Pinpoint the cell where the given text exists, returning its [x, y] midpoint coordinate. 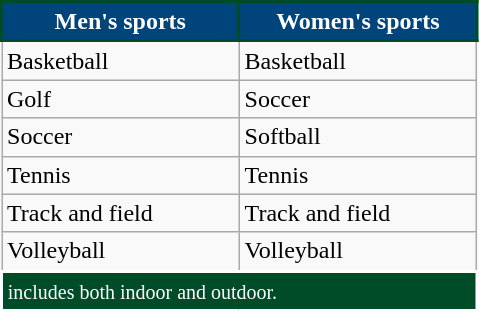
Softball [358, 137]
Women's sports [358, 22]
includes both indoor and outdoor. [240, 291]
Men's sports [121, 22]
Golf [121, 99]
